Provide the [X, Y] coordinate of the cell's center where the given text is located.  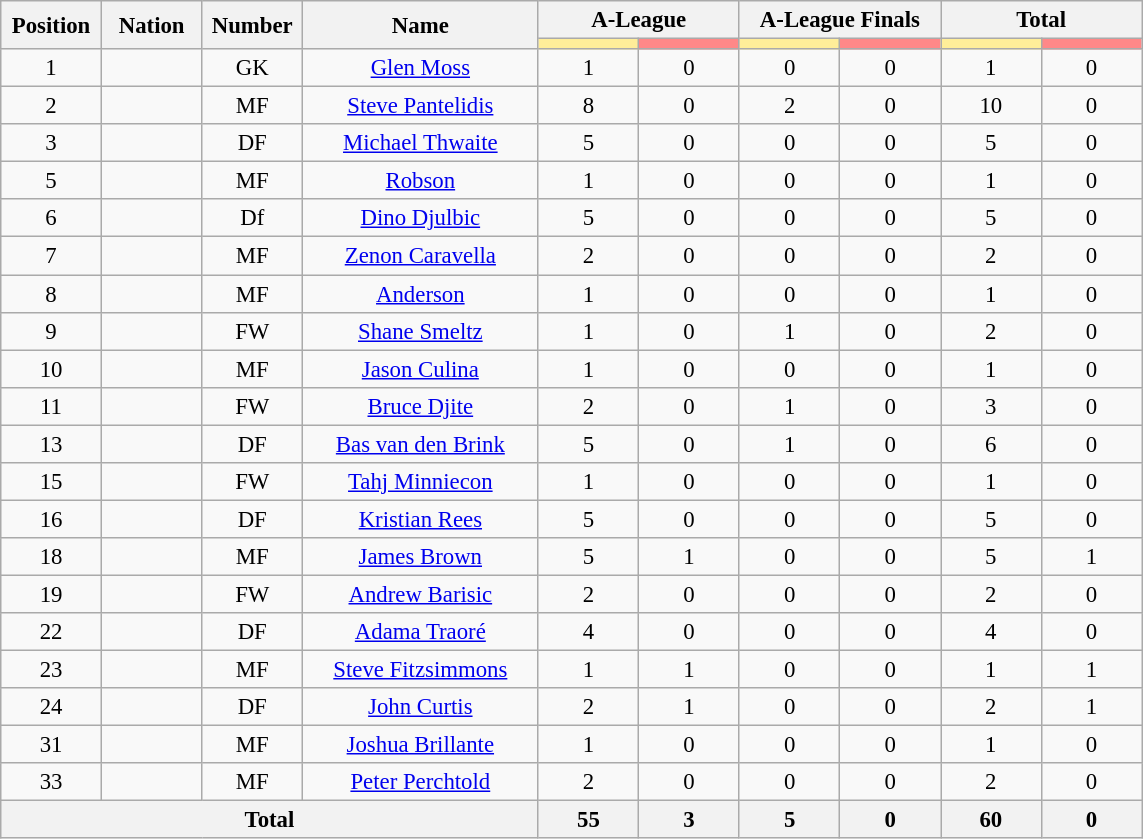
Bruce Djite [421, 406]
Df [252, 219]
GK [252, 68]
Name [421, 25]
James Brown [421, 557]
Tahj Minniecon [421, 482]
Zenon Caravella [421, 256]
23 [52, 670]
31 [52, 745]
24 [52, 707]
Robson [421, 181]
A-League [638, 20]
15 [52, 482]
55 [588, 820]
Glen Moss [421, 68]
Joshua Brillante [421, 745]
Kristian Rees [421, 519]
Nation [152, 25]
7 [52, 256]
Anderson [421, 294]
19 [52, 594]
13 [52, 444]
Andrew Barisic [421, 594]
9 [52, 331]
Number [252, 25]
Bas van den Brink [421, 444]
Steve Pantelidis [421, 106]
Michael Thwaite [421, 143]
John Curtis [421, 707]
Dino Djulbic [421, 219]
Jason Culina [421, 369]
18 [52, 557]
A-League Finals [840, 20]
Adama Traoré [421, 632]
11 [52, 406]
22 [52, 632]
Shane Smeltz [421, 331]
Position [52, 25]
33 [52, 782]
60 [990, 820]
Peter Perchtold [421, 782]
16 [52, 519]
Steve Fitzsimmons [421, 670]
